Detect which cell encompasses the target text, then output its [X, Y] center coordinate. 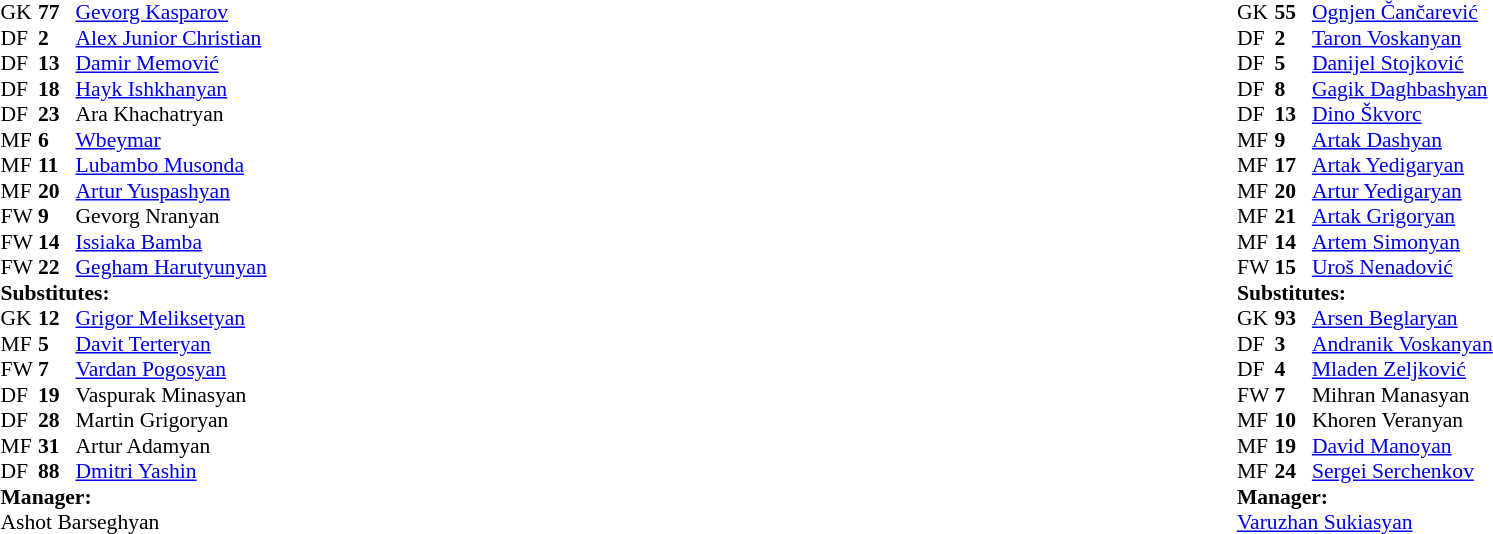
Danijel Stojković [1402, 63]
Dino Škvorc [1402, 115]
Ognjen Čančarević [1402, 13]
6 [57, 140]
Artem Simonyan [1402, 242]
55 [1293, 13]
Hayk Ishkhanyan [172, 89]
Alex Junior Christian [172, 38]
Ara Khachatryan [172, 115]
Artak Yedigaryan [1402, 165]
Dmitri Yashin [172, 471]
Mihran Manasyan [1402, 395]
31 [57, 446]
Issiaka Bamba [172, 242]
Sergei Serchenkov [1402, 471]
15 [1293, 267]
Arsen Beglaryan [1402, 319]
Khoren Veranyan [1402, 421]
Artur Adamyan [172, 446]
21 [1293, 217]
Damir Memović [172, 63]
Uroš Nenadović [1402, 267]
93 [1293, 319]
Gevorg Kasparov [172, 13]
10 [1293, 421]
18 [57, 89]
3 [1293, 344]
88 [57, 471]
Andranik Voskanyan [1402, 344]
Artur Yedigaryan [1402, 191]
David Manoyan [1402, 446]
Lubambo Musonda [172, 165]
Artak Dashyan [1402, 140]
22 [57, 267]
17 [1293, 165]
Vaspurak Minasyan [172, 395]
Artur Yuspashyan [172, 191]
Davit Terteryan [172, 344]
Gegham Harutyunyan [172, 267]
Wbeymar [172, 140]
Martin Grigoryan [172, 421]
77 [57, 13]
Gagik Daghbashyan [1402, 89]
4 [1293, 369]
24 [1293, 471]
Gevorg Nranyan [172, 217]
28 [57, 421]
Grigor Meliksetyan [172, 319]
8 [1293, 89]
Mladen Zeljković [1402, 369]
12 [57, 319]
Vardan Pogosyan [172, 369]
23 [57, 115]
11 [57, 165]
Artak Grigoryan [1402, 217]
Taron Voskanyan [1402, 38]
